Search for the cell housing the specified text and yield its [X, Y] center coordinate. 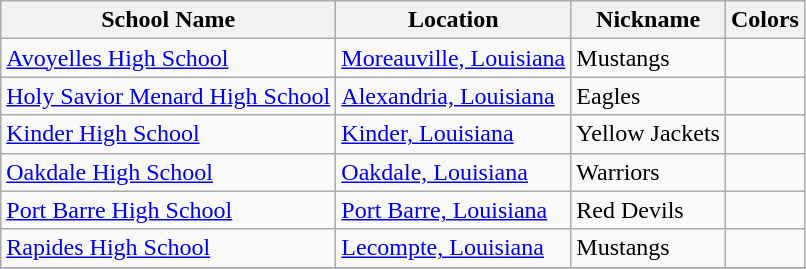
Port Barre High School [168, 210]
Port Barre, Louisiana [454, 210]
Moreauville, Louisiana [454, 58]
Kinder, Louisiana [454, 134]
Avoyelles High School [168, 58]
Oakdale, Louisiana [454, 172]
Holy Savior Menard High School [168, 96]
Location [454, 20]
Colors [764, 20]
Nickname [648, 20]
Alexandria, Louisiana [454, 96]
Eagles [648, 96]
Rapides High School [168, 248]
Red Devils [648, 210]
Lecompte, Louisiana [454, 248]
Warriors [648, 172]
Oakdale High School [168, 172]
Kinder High School [168, 134]
Yellow Jackets [648, 134]
School Name [168, 20]
